Capture the cell that displays the provided text and extract its (X, Y) central coordinate. 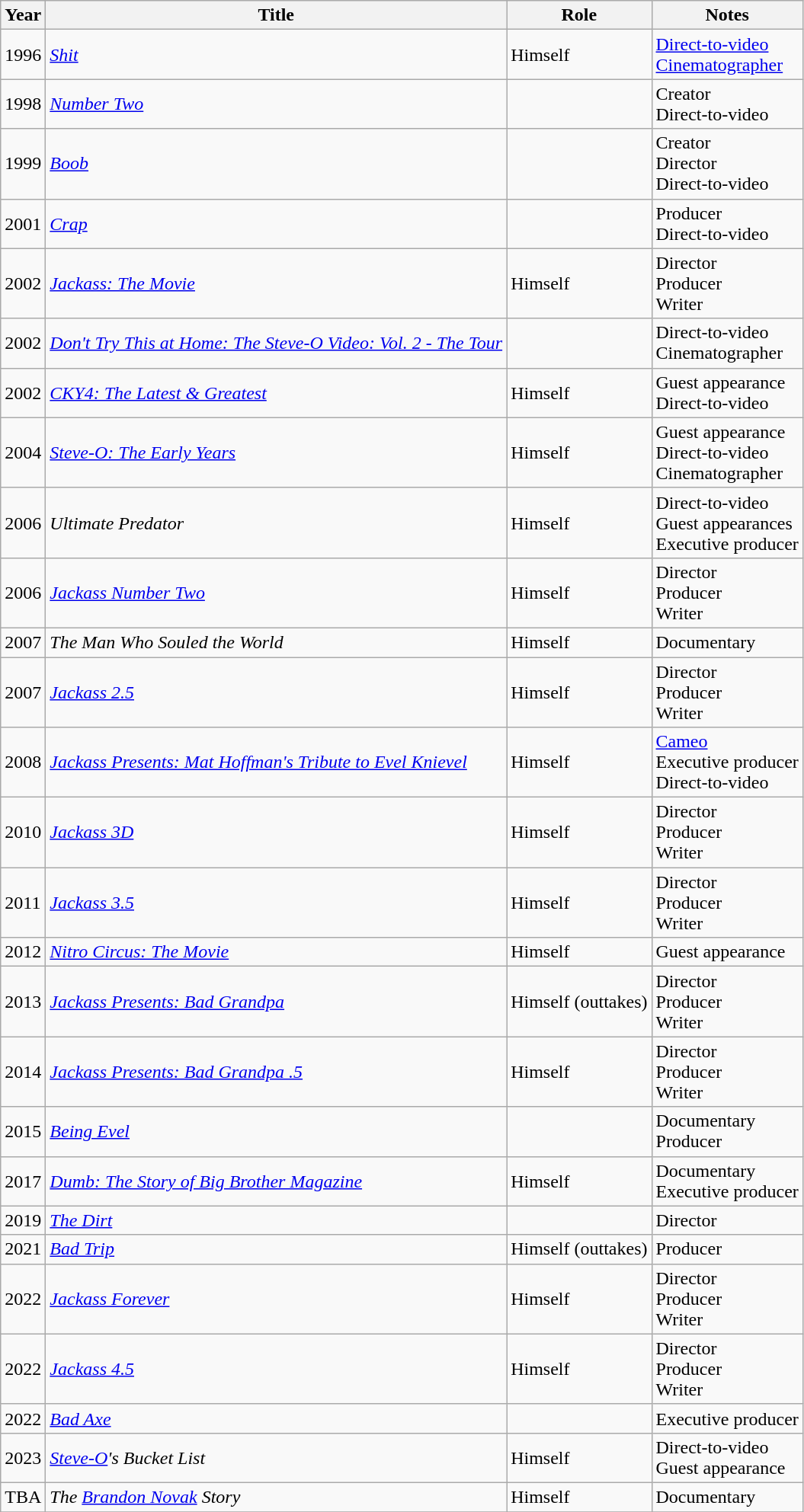
Dumb: The Story of Big Brother Magazine (276, 1181)
Jackass Forever (276, 1299)
2001 (23, 224)
2011 (23, 903)
Being Evel (276, 1132)
TBA (23, 1497)
Jackass Presents: Mat Hoffman's Tribute to Evel Knievel (276, 762)
2023 (23, 1458)
Jackass Presents: Bad Grandpa .5 (276, 1072)
Don't Try This at Home: The Steve-O Video: Vol. 2 - The Tour (276, 343)
Jackass 3D (276, 833)
Bad Trip (276, 1249)
Jackass 4.5 (276, 1369)
Crap (276, 224)
ProducerDirect-to-video (727, 224)
DocumentaryProducer (727, 1132)
Ultimate Predator (276, 523)
2019 (23, 1220)
1996 (23, 55)
Boob (276, 164)
The Man Who Souled the World (276, 642)
Jackass: The Movie (276, 283)
DocumentaryExecutive producer (727, 1181)
Jackass Presents: Bad Grandpa (276, 1002)
Guest appearanceDirect-to-video (727, 393)
Jackass 2.5 (276, 692)
CameoExecutive producerDirect-to-video (727, 762)
2008 (23, 762)
2012 (23, 952)
Director (727, 1220)
Notes (727, 15)
Role (579, 15)
1998 (23, 104)
Title (276, 15)
2013 (23, 1002)
Bad Axe (276, 1418)
Steve-O's Bucket List (276, 1458)
2004 (23, 452)
Jackass 3.5 (276, 903)
2017 (23, 1181)
2010 (23, 833)
Guest appearanceDirect-to-videoCinematographer (727, 452)
Producer (727, 1249)
CKY4: The Latest & Greatest (276, 393)
Shit (276, 55)
Jackass Number Two (276, 593)
The Brandon Novak Story (276, 1497)
2014 (23, 1072)
1999 (23, 164)
Number Two (276, 104)
CreatorDirect-to-video (727, 104)
Nitro Circus: The Movie (276, 952)
Guest appearance (727, 952)
2015 (23, 1132)
Direct-to-videoGuest appearance (727, 1458)
Steve-O: The Early Years (276, 452)
Executive producer (727, 1418)
Direct-to-videoGuest appearancesExecutive producer (727, 523)
CreatorDirectorDirect-to-video (727, 164)
The Dirt (276, 1220)
Year (23, 15)
2021 (23, 1249)
